Find where the given text appears and provide that cell's center as [X, Y] coordinate. 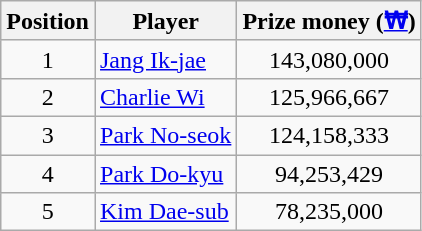
Jang Ik-jae [165, 59]
Park Do-kyu [165, 173]
78,235,000 [329, 212]
2 [48, 97]
3 [48, 135]
125,966,667 [329, 97]
Prize money (₩) [329, 21]
Position [48, 21]
Player [165, 21]
Kim Dae-sub [165, 212]
Park No-seok [165, 135]
Charlie Wi [165, 97]
1 [48, 59]
124,158,333 [329, 135]
143,080,000 [329, 59]
5 [48, 212]
4 [48, 173]
94,253,429 [329, 173]
